Capture the cell that displays the provided text and extract its [x, y] central coordinate. 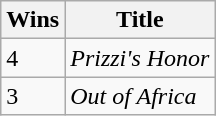
Wins [33, 20]
Prizzi's Honor [140, 58]
Out of Africa [140, 96]
3 [33, 96]
4 [33, 58]
Title [140, 20]
